Extract the (x, y) coordinate from the center of the cell holding the provided text.  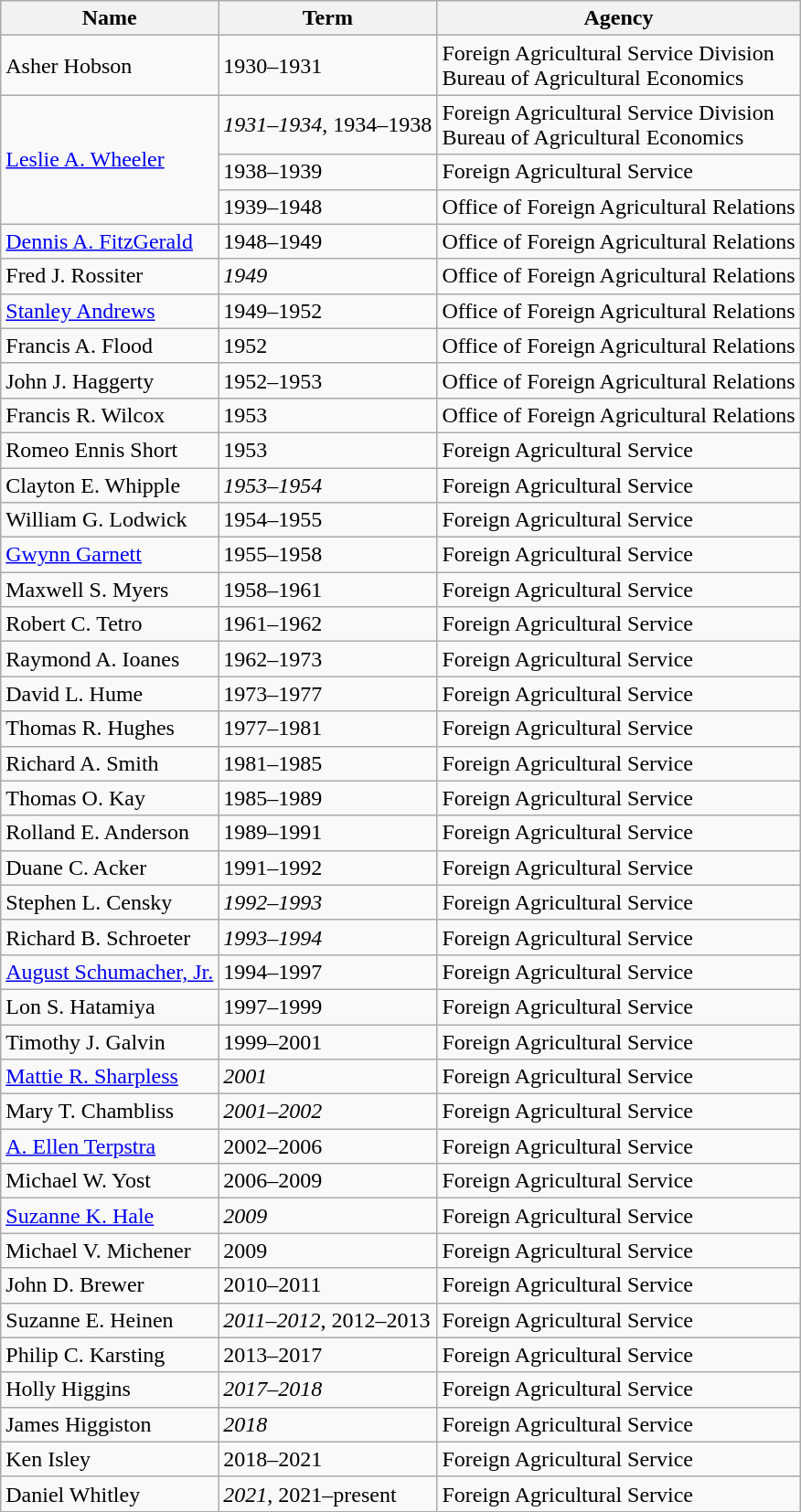
1948–1949 (327, 241)
Francis R. Wilcox (110, 415)
Richard A. Smith (110, 763)
Suzanne E. Heinen (110, 1320)
Robert C. Tetro (110, 624)
1989–1991 (327, 833)
2018–2021 (327, 1459)
Fred J. Rossiter (110, 276)
1930–1931 (327, 66)
David L. Hume (110, 694)
1961–1962 (327, 624)
Timothy J. Galvin (110, 1041)
2018 (327, 1424)
1954–1955 (327, 520)
Mary T. Chambliss (110, 1112)
Term (327, 18)
1939–1948 (327, 207)
Name (110, 18)
2002–2006 (327, 1146)
Michael V. Michener (110, 1251)
Thomas R. Hughes (110, 729)
1938–1939 (327, 172)
Leslie A. Wheeler (110, 159)
1981–1985 (327, 763)
1953–1954 (327, 485)
Suzanne K. Hale (110, 1216)
2017–2018 (327, 1390)
A. Ellen Terpstra (110, 1146)
Daniel Whitley (110, 1494)
1985–1989 (327, 798)
Lon S. Hatamiya (110, 1006)
John D. Brewer (110, 1285)
1999–2001 (327, 1041)
1949–1952 (327, 311)
1994–1997 (327, 972)
Romeo Ennis Short (110, 450)
1977–1981 (327, 729)
Thomas O. Kay (110, 798)
Asher Hobson (110, 66)
Holly Higgins (110, 1390)
2011–2012, 2012–2013 (327, 1320)
Philip C. Karsting (110, 1355)
Maxwell S. Myers (110, 590)
1952–1953 (327, 380)
1955–1958 (327, 555)
Duane C. Acker (110, 868)
1931–1934, 1934–1938 (327, 124)
1958–1961 (327, 590)
Mattie R. Sharpless (110, 1077)
Michael W. Yost (110, 1181)
John J. Haggerty (110, 380)
Rolland E. Anderson (110, 833)
Stanley Andrews (110, 311)
Clayton E. Whipple (110, 485)
2001–2002 (327, 1112)
Dennis A. FitzGerald (110, 241)
William G. Lodwick (110, 520)
1962–1973 (327, 659)
Richard B. Schroeter (110, 937)
1997–1999 (327, 1006)
2001 (327, 1077)
Francis A. Flood (110, 346)
1991–1992 (327, 868)
2021, 2021–present (327, 1494)
August Schumacher, Jr. (110, 972)
2006–2009 (327, 1181)
Gwynn Garnett (110, 555)
1993–1994 (327, 937)
Raymond A. Ioanes (110, 659)
1992–1993 (327, 902)
1973–1977 (327, 694)
Ken Isley (110, 1459)
Stephen L. Censky (110, 902)
2010–2011 (327, 1285)
James Higgiston (110, 1424)
Agency (618, 18)
2013–2017 (327, 1355)
1949 (327, 276)
1952 (327, 346)
